Locate the cell with the specified text and output its [X, Y] center coordinate. 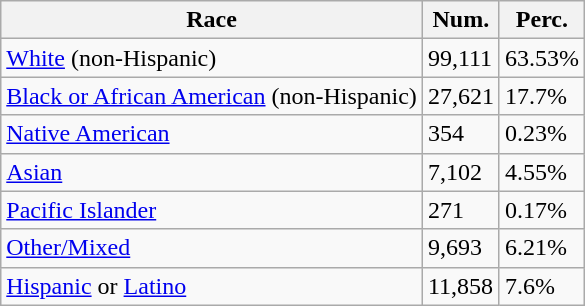
White (non-Hispanic) [212, 58]
Pacific Islander [212, 210]
4.55% [542, 172]
6.21% [542, 248]
17.7% [542, 96]
Num. [460, 20]
271 [460, 210]
63.53% [542, 58]
Hispanic or Latino [212, 286]
Perc. [542, 20]
7,102 [460, 172]
354 [460, 134]
27,621 [460, 96]
0.17% [542, 210]
Race [212, 20]
Black or African American (non-Hispanic) [212, 96]
Native American [212, 134]
11,858 [460, 286]
7.6% [542, 286]
0.23% [542, 134]
9,693 [460, 248]
Asian [212, 172]
99,111 [460, 58]
Other/Mixed [212, 248]
